From the cell containing the given text, extract its center point as (x, y) coordinate. 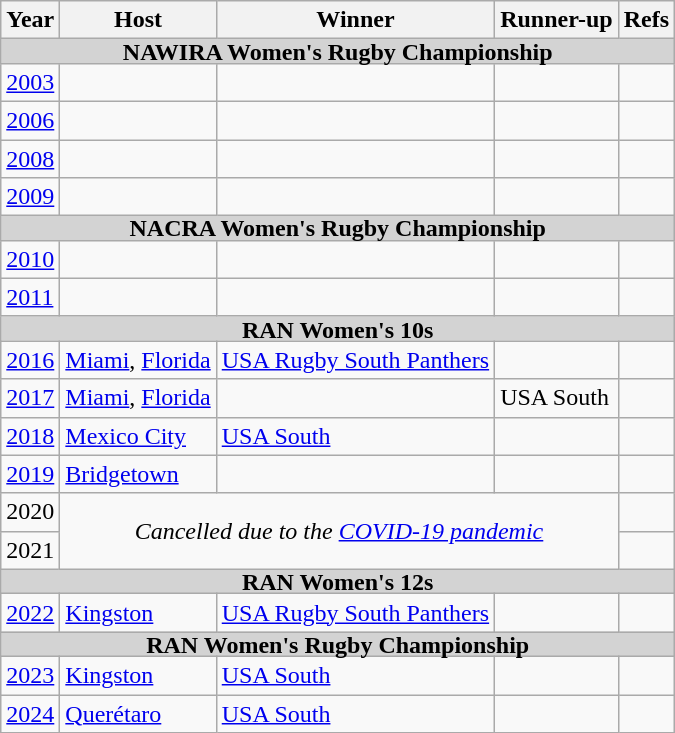
2016 (30, 360)
2023 (30, 675)
2021 (30, 550)
Runner-up (557, 20)
Host (138, 20)
Refs (646, 20)
2022 (30, 613)
Year (30, 20)
2009 (30, 197)
Winner (355, 20)
RAN Women's 12s (338, 582)
RAN Women's 10s (338, 328)
2018 (30, 436)
2010 (30, 259)
2003 (30, 82)
2017 (30, 398)
Mexico City (138, 436)
2020 (30, 512)
Querétaro (138, 713)
Bridgetown (138, 474)
RAN Women's Rugby Championship (338, 644)
2019 (30, 474)
2008 (30, 159)
2011 (30, 297)
Cancelled due to the COVID-19 pandemic (339, 531)
2006 (30, 120)
NACRA Women's Rugby Championship (338, 228)
2024 (30, 713)
NAWIRA Women's Rugby Championship (338, 52)
